Pinpoint the cell where the given text exists, returning its (x, y) midpoint coordinate. 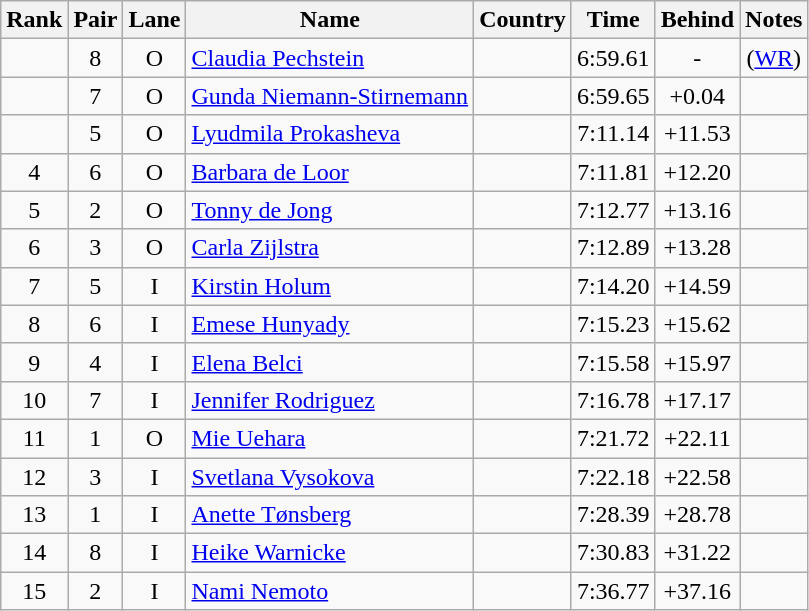
Svetlana Vysokova (330, 477)
+17.17 (697, 400)
(WR) (774, 58)
Lyudmila Prokasheva (330, 134)
Claudia Pechstein (330, 58)
Barbara de Loor (330, 172)
7:12.77 (613, 210)
Gunda Niemann-Stirnemann (330, 96)
+11.53 (697, 134)
12 (34, 477)
7:36.77 (613, 591)
+28.78 (697, 515)
14 (34, 553)
Time (613, 20)
7:22.18 (613, 477)
7:15.58 (613, 362)
9 (34, 362)
+14.59 (697, 286)
+13.16 (697, 210)
+12.20 (697, 172)
+0.04 (697, 96)
15 (34, 591)
7:28.39 (613, 515)
Notes (774, 20)
Nami Nemoto (330, 591)
Jennifer Rodriguez (330, 400)
+15.62 (697, 324)
Emese Hunyady (330, 324)
Anette Tønsberg (330, 515)
10 (34, 400)
6:59.61 (613, 58)
13 (34, 515)
Pair (96, 20)
Rank (34, 20)
7:15.23 (613, 324)
Tonny de Jong (330, 210)
Mie Uehara (330, 438)
+22.11 (697, 438)
7:12.89 (613, 248)
6:59.65 (613, 96)
Carla Zijlstra (330, 248)
7:30.83 (613, 553)
Elena Belci (330, 362)
- (697, 58)
+15.97 (697, 362)
7:16.78 (613, 400)
Lane (154, 20)
+31.22 (697, 553)
11 (34, 438)
Heike Warnicke (330, 553)
7:11.14 (613, 134)
+37.16 (697, 591)
Kirstin Holum (330, 286)
7:11.81 (613, 172)
7:14.20 (613, 286)
Behind (697, 20)
Name (330, 20)
7:21.72 (613, 438)
+22.58 (697, 477)
+13.28 (697, 248)
Country (523, 20)
